Search for the cell housing the specified text and yield its (x, y) center coordinate. 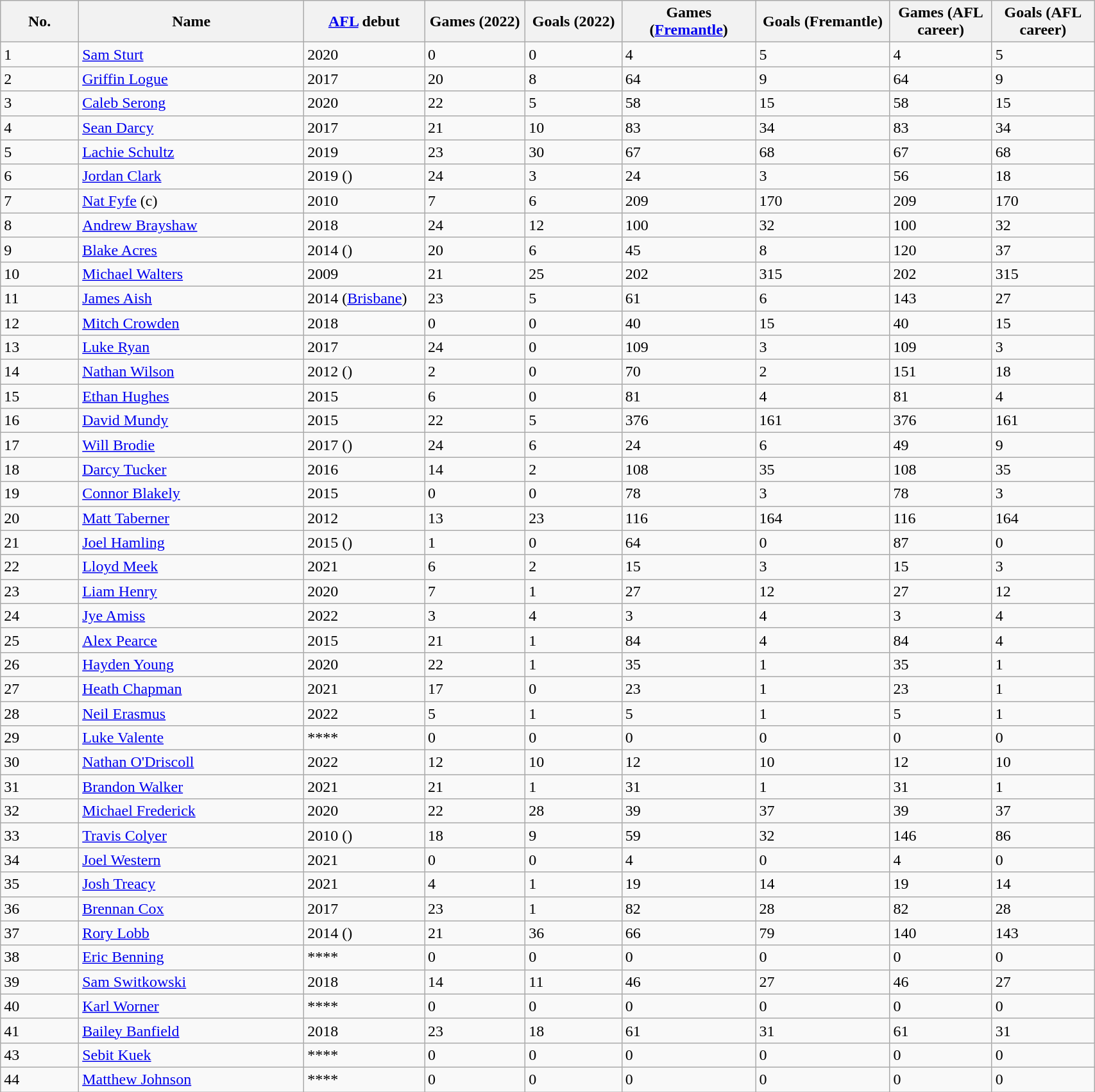
120 (940, 249)
Name (191, 22)
Blake Acres (191, 249)
Andrew Brayshaw (191, 225)
33 (40, 836)
Games (AFL career) (940, 22)
Luke Ryan (191, 348)
38 (40, 957)
Brandon Walker (191, 787)
87 (940, 542)
44 (40, 1079)
2015 () (364, 542)
151 (940, 372)
AFL debut (364, 22)
Goals (Fremantle) (822, 22)
2009 (364, 274)
Goals (2022) (573, 22)
45 (689, 249)
59 (689, 836)
Will Brodie (191, 445)
26 (40, 664)
Sean Darcy (191, 128)
86 (1043, 836)
Brennan Cox (191, 909)
Michael Frederick (191, 811)
140 (940, 933)
Josh Treacy (191, 884)
2010 () (364, 836)
Luke Valente (191, 738)
Games (Fremantle) (689, 22)
Caleb Serong (191, 103)
Ethan Hughes (191, 396)
Sebit Kuek (191, 1055)
Lachie Schultz (191, 152)
Travis Colyer (191, 836)
James Aish (191, 298)
2019 (364, 152)
146 (940, 836)
2010 (364, 201)
Sam Switkowski (191, 982)
No. (40, 22)
79 (822, 933)
49 (940, 445)
2016 (364, 469)
2014 (Brisbane) (364, 298)
29 (40, 738)
Goals (AFL career) (1043, 22)
Griffin Logue (191, 79)
70 (689, 372)
Connor Blakely (191, 494)
Lloyd Meek (191, 567)
43 (40, 1055)
Joel Hamling (191, 542)
66 (689, 933)
16 (40, 421)
Hayden Young (191, 664)
41 (40, 1030)
Nat Fyfe (c) (191, 201)
Eric Benning (191, 957)
Nathan Wilson (191, 372)
2012 (364, 518)
Sam Sturt (191, 55)
Michael Walters (191, 274)
Liam Henry (191, 591)
Jye Amiss (191, 616)
Karl Worner (191, 1006)
Bailey Banfield (191, 1030)
2019 () (364, 176)
56 (940, 176)
2012 () (364, 372)
Jordan Clark (191, 176)
Mitch Crowden (191, 323)
Alex Pearce (191, 640)
Rory Lobb (191, 933)
Neil Erasmus (191, 714)
Matthew Johnson (191, 1079)
Joel Western (191, 860)
Games (2022) (475, 22)
Matt Taberner (191, 518)
Heath Chapman (191, 689)
Darcy Tucker (191, 469)
2017 () (364, 445)
Nathan O'Driscoll (191, 762)
David Mundy (191, 421)
